Pinpoint the cell where the given text exists, returning its [X, Y] midpoint coordinate. 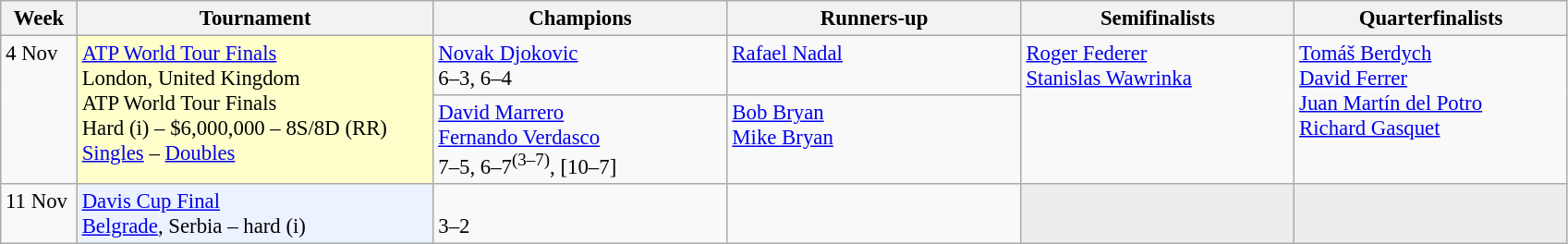
Bob Bryan Mike Bryan [874, 140]
Runners-up [874, 18]
4 Nov [39, 111]
11 Nov [39, 214]
Week [39, 18]
Quarterfinalists [1431, 18]
Roger Federer Stanislas Wawrinka [1158, 111]
3–2 [580, 214]
ATP World Tour Finals London, United KingdomATP World Tour FinalsHard (i) – $6,000,000 – 8S/8D (RR)Singles – Doubles [255, 111]
Davis Cup Final Belgrade, Serbia – hard (i) [255, 214]
Champions [580, 18]
Tomáš Berdych David Ferrer Juan Martín del Potro Richard Gasquet [1431, 111]
David Marrero Fernando Verdasco7–5, 6–7(3–7), [10–7] [580, 140]
Tournament [255, 18]
Rafael Nadal [874, 67]
Semifinalists [1158, 18]
Novak Djokovic6–3, 6–4 [580, 67]
